Search for the cell housing the specified text and yield its [X, Y] center coordinate. 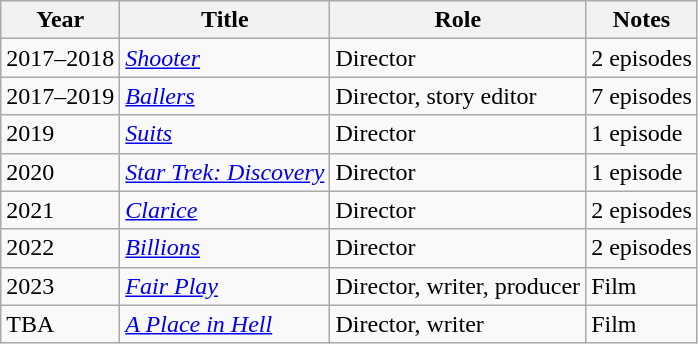
Billions [225, 248]
Fair Play [225, 286]
Suits [225, 134]
2020 [60, 172]
Role [458, 20]
Title [225, 20]
Director, writer, producer [458, 286]
2022 [60, 248]
Ballers [225, 96]
2019 [60, 134]
2021 [60, 210]
Notes [642, 20]
Year [60, 20]
Star Trek: Discovery [225, 172]
2023 [60, 286]
2017–2018 [60, 58]
TBA [60, 324]
2017–2019 [60, 96]
Shooter [225, 58]
A Place in Hell [225, 324]
7 episodes [642, 96]
Director, writer [458, 324]
Clarice [225, 210]
Director, story editor [458, 96]
